Output the [x, y] coordinate of the center of the cell containing the given text.  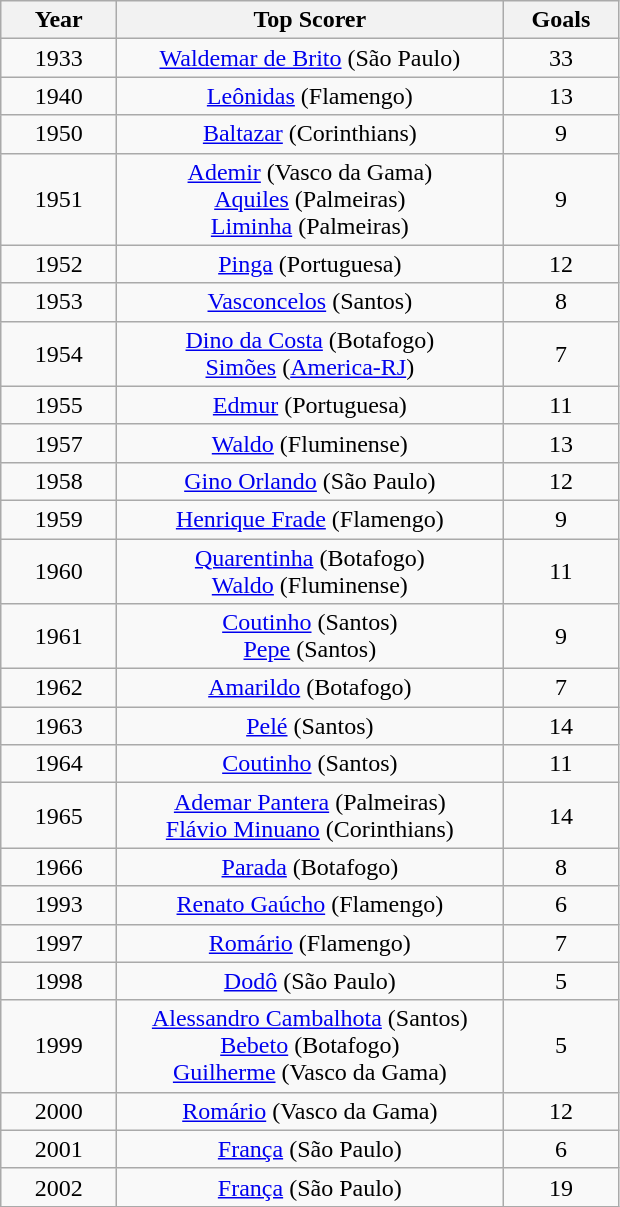
1999 [59, 1046]
Romário (Vasco da Gama) [310, 1111]
Dino da Costa (Botafogo) Simões (America-RJ) [310, 354]
Coutinho (Santos) Pepe (Santos) [310, 636]
Renato Gaúcho (Flamengo) [310, 905]
1953 [59, 302]
Romário (Flamengo) [310, 943]
Gino Orlando (São Paulo) [310, 481]
Parada (Botafogo) [310, 867]
1965 [59, 816]
1955 [59, 405]
1964 [59, 764]
Top Scorer [310, 20]
Vasconcelos (Santos) [310, 302]
Henrique Frade (Flamengo) [310, 519]
1966 [59, 867]
Waldo (Fluminense) [310, 443]
1940 [59, 96]
1951 [59, 199]
1960 [59, 570]
1963 [59, 726]
1933 [59, 58]
1993 [59, 905]
1961 [59, 636]
Leônidas (Flamengo) [310, 96]
Coutinho (Santos) [310, 764]
Ademar Pantera (Palmeiras) Flávio Minuano (Corinthians) [310, 816]
Dodô (São Paulo) [310, 981]
1997 [59, 943]
1962 [59, 688]
Goals [561, 20]
Pelé (Santos) [310, 726]
Alessandro Cambalhota (Santos) Bebeto (Botafogo) Guilherme (Vasco da Gama) [310, 1046]
2002 [59, 1187]
Pinga (Portuguesa) [310, 264]
1950 [59, 134]
Edmur (Portuguesa) [310, 405]
19 [561, 1187]
1952 [59, 264]
Baltazar (Corinthians) [310, 134]
1954 [59, 354]
Waldemar de Brito (São Paulo) [310, 58]
1959 [59, 519]
33 [561, 58]
1998 [59, 981]
Amarildo (Botafogo) [310, 688]
1957 [59, 443]
1958 [59, 481]
Ademir (Vasco da Gama) Aquiles (Palmeiras) Liminha (Palmeiras) [310, 199]
Year [59, 20]
2001 [59, 1149]
Quarentinha (Botafogo) Waldo (Fluminense) [310, 570]
2000 [59, 1111]
